For the text-containing cell, return its midpoint in [X, Y] coordinate format. 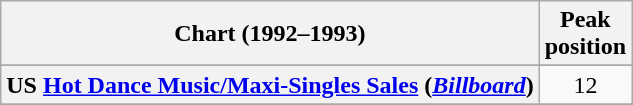
12 [585, 85]
Chart (1992–1993) [270, 34]
Peakposition [585, 34]
US Hot Dance Music/Maxi-Singles Sales (Billboard) [270, 85]
